Capture the cell that displays the provided text and extract its (x, y) central coordinate. 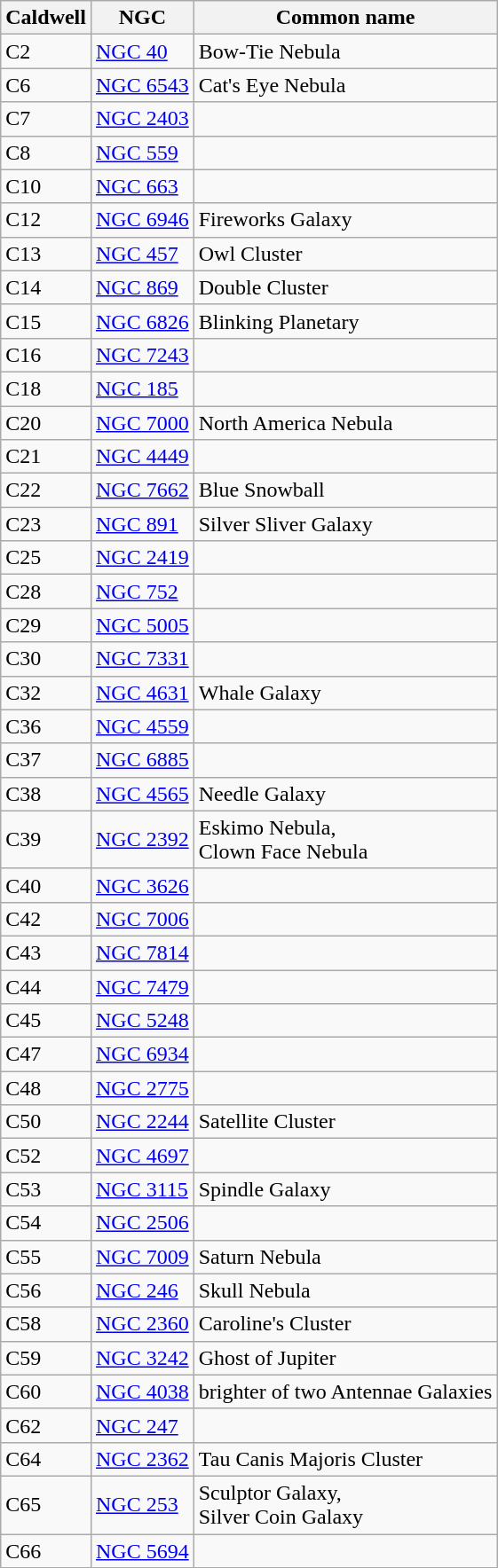
C54 (46, 1223)
NGC 5694 (142, 1551)
NGC 3115 (142, 1189)
C50 (46, 1122)
C45 (46, 1021)
Satellite Cluster (345, 1122)
C29 (46, 625)
C65 (46, 1504)
NGC 7243 (142, 355)
NGC 2392 (142, 839)
C36 (46, 726)
C6 (46, 85)
NGC 7662 (142, 490)
Whale Galaxy (345, 693)
NGC 6826 (142, 321)
Bow-Tie Nebula (345, 51)
NGC 4559 (142, 726)
C13 (46, 254)
C62 (46, 1425)
NGC 4449 (142, 457)
Fireworks Galaxy (345, 220)
C21 (46, 457)
NGC 247 (142, 1425)
Skull Nebula (345, 1290)
Tau Canis Majoris Cluster (345, 1459)
C30 (46, 659)
NGC 6946 (142, 220)
NGC 4565 (142, 794)
North America Nebula (345, 423)
NGC 2403 (142, 119)
C44 (46, 987)
C28 (46, 592)
C38 (46, 794)
NGC 2506 (142, 1223)
NGC (142, 18)
NGC 40 (142, 51)
NGC 559 (142, 153)
NGC 7479 (142, 987)
C39 (46, 839)
C7 (46, 119)
Silver Sliver Galaxy (345, 524)
NGC 2775 (142, 1088)
C55 (46, 1257)
C10 (46, 186)
C25 (46, 558)
NGC 2244 (142, 1122)
C53 (46, 1189)
C43 (46, 953)
C2 (46, 51)
NGC 5005 (142, 625)
C14 (46, 287)
C20 (46, 423)
Spindle Galaxy (345, 1189)
C32 (46, 693)
C48 (46, 1088)
NGC 2419 (142, 558)
NGC 5248 (142, 1021)
C56 (46, 1290)
Eskimo Nebula, Clown Face Nebula (345, 839)
NGC 246 (142, 1290)
NGC 4631 (142, 693)
NGC 2360 (142, 1324)
brighter of two Antennae Galaxies (345, 1392)
Common name (345, 18)
C40 (46, 885)
Needle Galaxy (345, 794)
NGC 7000 (142, 423)
NGC 7814 (142, 953)
NGC 4038 (142, 1392)
NGC 3242 (142, 1358)
Blue Snowball (345, 490)
NGC 7331 (142, 659)
Owl Cluster (345, 254)
NGC 869 (142, 287)
NGC 2362 (142, 1459)
C16 (46, 355)
NGC 253 (142, 1504)
NGC 457 (142, 254)
Caroline's Cluster (345, 1324)
NGC 6934 (142, 1054)
C15 (46, 321)
Cat's Eye Nebula (345, 85)
NGC 6885 (142, 760)
C37 (46, 760)
C12 (46, 220)
C59 (46, 1358)
NGC 752 (142, 592)
NGC 7009 (142, 1257)
Ghost of Jupiter (345, 1358)
C52 (46, 1156)
Saturn Nebula (345, 1257)
C58 (46, 1324)
C23 (46, 524)
Blinking Planetary (345, 321)
Sculptor Galaxy, Silver Coin Galaxy (345, 1504)
C22 (46, 490)
C47 (46, 1054)
C8 (46, 153)
C64 (46, 1459)
NGC 891 (142, 524)
NGC 185 (142, 388)
C60 (46, 1392)
Caldwell (46, 18)
C42 (46, 919)
Double Cluster (345, 287)
NGC 4697 (142, 1156)
NGC 6543 (142, 85)
NGC 7006 (142, 919)
NGC 3626 (142, 885)
C66 (46, 1551)
C18 (46, 388)
NGC 663 (142, 186)
